Capture the cell that displays the provided text and extract its (x, y) central coordinate. 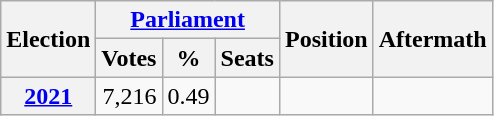
2021 (48, 96)
Seats (247, 58)
Aftermath (432, 39)
7,216 (129, 96)
0.49 (188, 96)
% (188, 58)
Election (48, 39)
Position (326, 39)
Votes (129, 58)
Parliament (188, 20)
